Output the (x, y) coordinate of the center of the cell containing the given text.  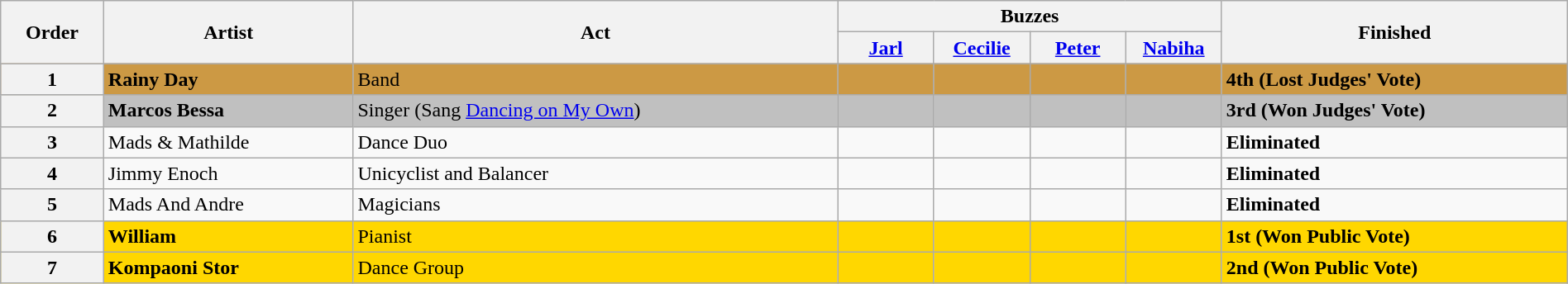
1st (Won Public Vote) (1394, 236)
Cecilie (982, 48)
Act (595, 32)
2 (53, 111)
Finished (1394, 32)
Order (53, 32)
Magicians (595, 205)
Mads And Andre (228, 205)
4 (53, 173)
Buzzes (1030, 17)
Pianist (595, 236)
7 (53, 267)
Rainy Day (228, 79)
6 (53, 236)
3rd (Won Judges' Vote) (1394, 111)
Peter (1078, 48)
Nabiha (1174, 48)
5 (53, 205)
Dance Group (595, 267)
Marcos Bessa (228, 111)
Mads & Mathilde (228, 142)
Singer (Sang Dancing on My Own) (595, 111)
Jimmy Enoch (228, 173)
2nd (Won Public Vote) (1394, 267)
Kompaoni Stor (228, 267)
3 (53, 142)
4th (Lost Judges' Vote) (1394, 79)
Unicyclist and Balancer (595, 173)
1 (53, 79)
William (228, 236)
Artist (228, 32)
Dance Duo (595, 142)
Jarl (886, 48)
Band (595, 79)
